Scan for the cell matching the given text and deliver its [x, y] coordinate at center. 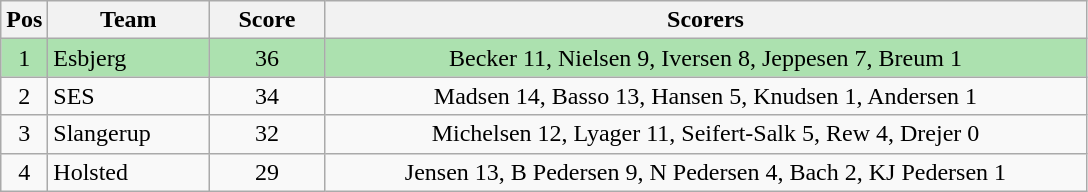
Esbjerg [128, 58]
2 [24, 96]
SES [128, 96]
Jensen 13, B Pedersen 9, N Pedersen 4, Bach 2, KJ Pedersen 1 [706, 172]
3 [24, 134]
Holsted [128, 172]
Pos [24, 20]
Score [267, 20]
32 [267, 134]
Slangerup [128, 134]
Scorers [706, 20]
Michelsen 12, Lyager 11, Seifert-Salk 5, Rew 4, Drejer 0 [706, 134]
Team [128, 20]
Madsen 14, Basso 13, Hansen 5, Knudsen 1, Andersen 1 [706, 96]
29 [267, 172]
Becker 11, Nielsen 9, Iversen 8, Jeppesen 7, Breum 1 [706, 58]
4 [24, 172]
36 [267, 58]
34 [267, 96]
1 [24, 58]
